Return the [X, Y] coordinate for the center point of the cell that contains the specified text.  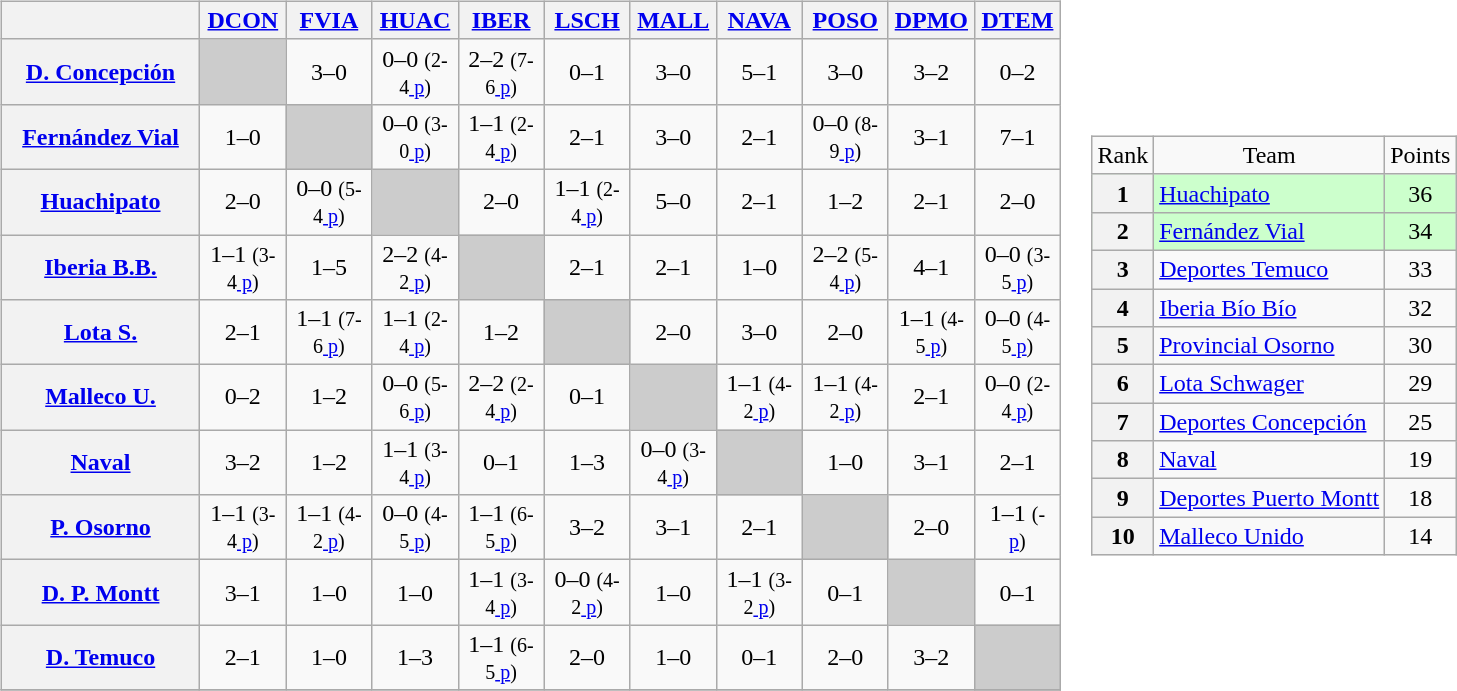
2–2 (7-6 p) [501, 72]
6 [1123, 384]
Team [1270, 155]
IBER [501, 20]
4–1 [931, 266]
5 [1123, 346]
Malleco U. [100, 398]
18 [1420, 498]
14 [1420, 536]
MALL [673, 20]
0–0 (4-2 p) [587, 592]
1–1 (7-6 p) [329, 332]
0–0 (3-0 p) [415, 136]
7–1 [1017, 136]
5–1 [759, 72]
2–2 (2-4 p) [501, 398]
Deportes Puerto Montt [1270, 498]
Iberia Bío Bío [1270, 307]
29 [1420, 384]
10 [1123, 536]
3 [1123, 269]
0–0 (3-5 p) [1017, 266]
5–0 [673, 202]
DTEM [1017, 20]
25 [1420, 422]
4 [1123, 307]
Points [1420, 155]
9 [1123, 498]
8 [1123, 460]
Rank [1123, 155]
0–0 (5-4 p) [329, 202]
1–5 [329, 266]
7 [1123, 422]
30 [1420, 346]
2 [1123, 231]
D. P. Montt [100, 592]
Deportes Concepción [1270, 422]
36 [1420, 193]
Iberia B.B. [100, 266]
P. Osorno [100, 528]
D. Concepción [100, 72]
Lota S. [100, 332]
34 [1420, 231]
DCON [243, 20]
1–1 (- p) [1017, 528]
33 [1420, 269]
1–1 (3-2 p) [759, 592]
D. Temuco [100, 658]
Provincial Osorno [1270, 346]
FVIA [329, 20]
0–0 (3-4 p) [673, 462]
NAVA [759, 20]
2–2 (4-2 p) [415, 266]
HUAC [415, 20]
Lota Schwager [1270, 384]
DPMO [931, 20]
Malleco Unido [1270, 536]
Deportes Temuco [1270, 269]
0–0 (5-6 p) [415, 398]
0–0 (8-9 p) [845, 136]
1–1 (4-5 p) [931, 332]
1 [1123, 193]
LSCH [587, 20]
32 [1420, 307]
POSO [845, 20]
19 [1420, 460]
2–2 (5-4 p) [845, 266]
